Identify which cell holds the provided text, then report its (X, Y) central coordinate. 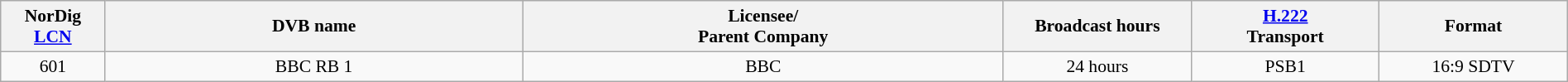
16:9 SDTV (1474, 66)
BBC RB 1 (314, 66)
Broadcast hours (1097, 27)
Licensee/Parent Company (762, 27)
24 hours (1097, 66)
Format (1474, 27)
BBC (762, 66)
601 (53, 66)
DVB name (314, 27)
PSB1 (1285, 66)
H.222Transport (1285, 27)
NorDig LCN (53, 27)
